Scan for the cell matching the given text and deliver its (x, y) coordinate at center. 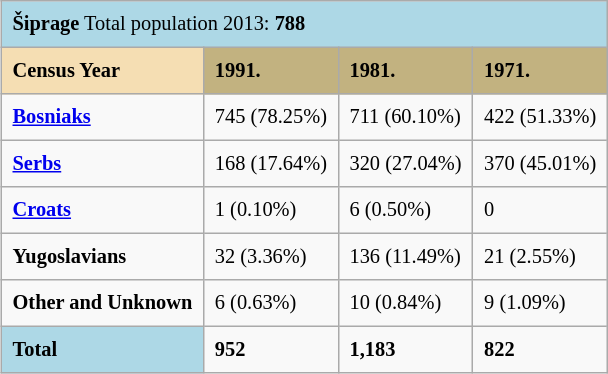
Other and Unknown (102, 303)
711 (60.10%) (406, 117)
1 (0.10%) (272, 210)
21 (2.55%) (540, 256)
1981. (406, 70)
32 (3.36%) (272, 256)
1991. (272, 70)
822 (540, 349)
Serbs (102, 163)
370 (45.01%) (540, 163)
Croats (102, 210)
952 (272, 349)
Yugoslavians (102, 256)
6 (0.63%) (272, 303)
0 (540, 210)
745 (78.25%) (272, 117)
Census Year (102, 70)
10 (0.84%) (406, 303)
9 (1.09%) (540, 303)
Bosniaks (102, 117)
6 (0.50%) (406, 210)
422 (51.33%) (540, 117)
Šiprage Total population 2013: 788 (304, 24)
1971. (540, 70)
320 (27.04%) (406, 163)
1,183 (406, 349)
Total (102, 349)
168 (17.64%) (272, 163)
136 (11.49%) (406, 256)
